Output the [x, y] coordinate of the center of the cell containing the given text.  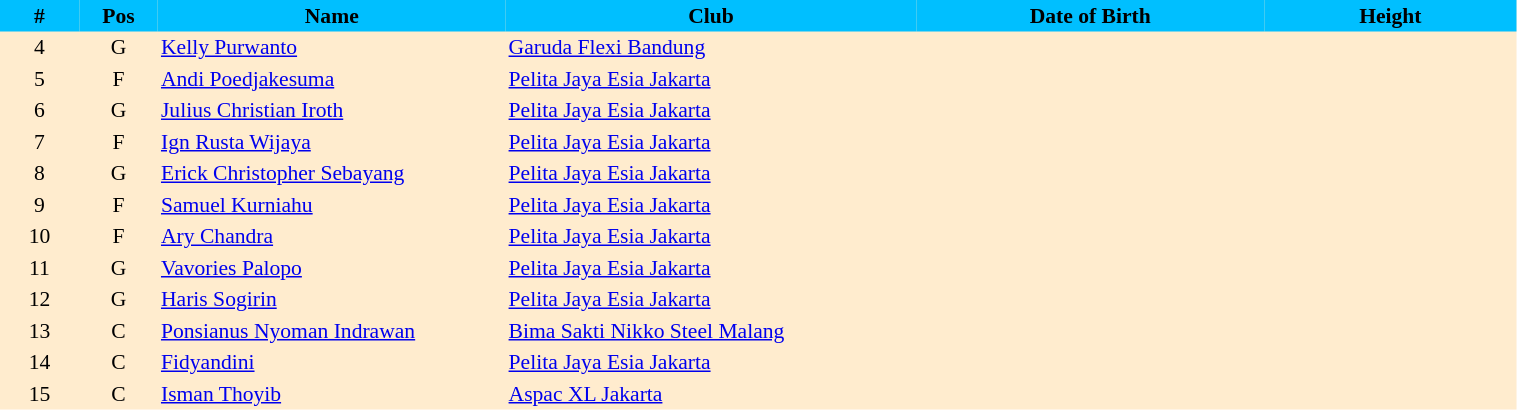
Garuda Flexi Bandung [712, 48]
5 [40, 79]
Ign Rusta Wijaya [332, 142]
9 [40, 205]
Bima Sakti Nikko Steel Malang [712, 331]
13 [40, 331]
Ponsianus Nyoman Indrawan [332, 331]
Julius Christian Iroth [332, 110]
12 [40, 300]
6 [40, 110]
Fidyandini [332, 362]
Vavories Palopo [332, 268]
15 [40, 394]
Pos [118, 16]
8 [40, 174]
14 [40, 362]
7 [40, 142]
Samuel Kurniahu [332, 205]
Kelly Purwanto [332, 48]
Date of Birth [1090, 16]
Aspac XL Jakarta [712, 394]
Haris Sogirin [332, 300]
Height [1390, 16]
11 [40, 268]
Andi Poedjakesuma [332, 79]
Erick Christopher Sebayang [332, 174]
# [40, 16]
Isman Thoyib [332, 394]
Club [712, 16]
4 [40, 48]
Ary Chandra [332, 236]
10 [40, 236]
Name [332, 16]
